Determine the (X, Y) coordinate at the center of the cell enclosing the given text.  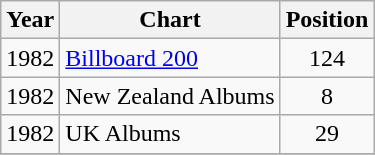
Year (30, 20)
29 (327, 134)
Chart (170, 20)
124 (327, 58)
Billboard 200 (170, 58)
8 (327, 96)
UK Albums (170, 134)
Position (327, 20)
New Zealand Albums (170, 96)
